Extract the [x, y] coordinate from the center of the cell holding the provided text.  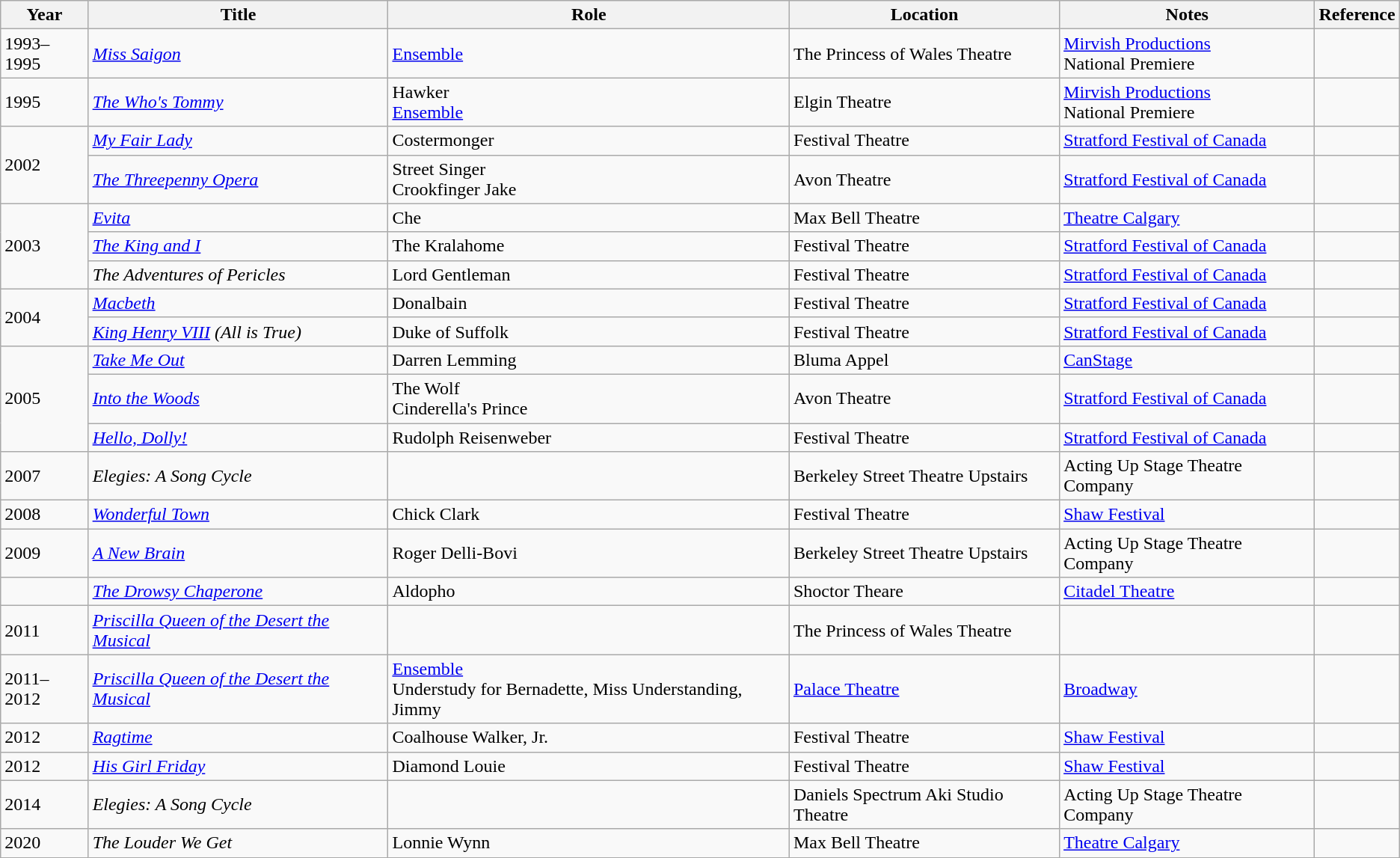
Role [589, 15]
Aldopho [589, 592]
Street SingerCrookfinger Jake [589, 180]
Title [238, 15]
Costermonger [589, 141]
The WolfCinderella's Prince [589, 398]
The Drowsy Chaperone [238, 592]
The Kralahome [589, 246]
Wonderful Town [238, 515]
2014 [45, 805]
Broadway [1188, 689]
2007 [45, 476]
2004 [45, 317]
2020 [45, 843]
CanStage [1188, 360]
Bluma Appel [924, 360]
Citadel Theatre [1188, 592]
Palace Theatre [924, 689]
Che [589, 218]
Miss Saigon [238, 54]
Location [924, 15]
2003 [45, 246]
2011 [45, 630]
Hello, Dolly! [238, 438]
Ragtime [238, 738]
HawkerEnsemble [589, 102]
Reference [1357, 15]
Lord Gentleman [589, 275]
Into the Woods [238, 398]
The Louder We Get [238, 843]
2002 [45, 165]
1995 [45, 102]
Diamond Louie [589, 766]
Ensemble [589, 54]
A New Brain [238, 554]
Duke of Suffolk [589, 331]
Notes [1188, 15]
2009 [45, 554]
Darren Lemming [589, 360]
The Adventures of Pericles [238, 275]
Chick Clark [589, 515]
Shoctor Theare [924, 592]
My Fair Lady [238, 141]
Elgin Theatre [924, 102]
2008 [45, 515]
Lonnie Wynn [589, 843]
The Threepenny Opera [238, 180]
Evita [238, 218]
Macbeth [238, 303]
The King and I [238, 246]
1993–1995 [45, 54]
King Henry VIII (All is True) [238, 331]
2011–2012 [45, 689]
Take Me Out [238, 360]
His Girl Friday [238, 766]
Rudolph Reisenweber [589, 438]
Coalhouse Walker, Jr. [589, 738]
Year [45, 15]
Roger Delli-Bovi [589, 554]
2005 [45, 398]
The Who's Tommy [238, 102]
EnsembleUnderstudy for Bernadette, Miss Understanding, Jimmy [589, 689]
Donalbain [589, 303]
Daniels Spectrum Aki Studio Theatre [924, 805]
